Output the (X, Y) coordinate of the center of the cell containing the given text.  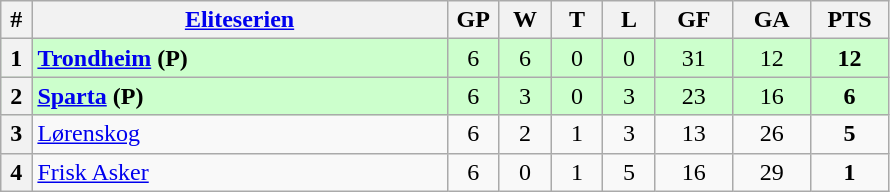
PTS (850, 20)
26 (772, 134)
Lørenskog (240, 134)
GF (694, 20)
# (16, 20)
W (525, 20)
31 (694, 58)
GA (772, 20)
Eliteserien (240, 20)
29 (772, 172)
Frisk Asker (240, 172)
4 (16, 172)
Sparta (P) (240, 96)
L (629, 20)
13 (694, 134)
23 (694, 96)
T (577, 20)
GP (473, 20)
Trondheim (P) (240, 58)
